Return [X, Y] of the center of cell containing provided text 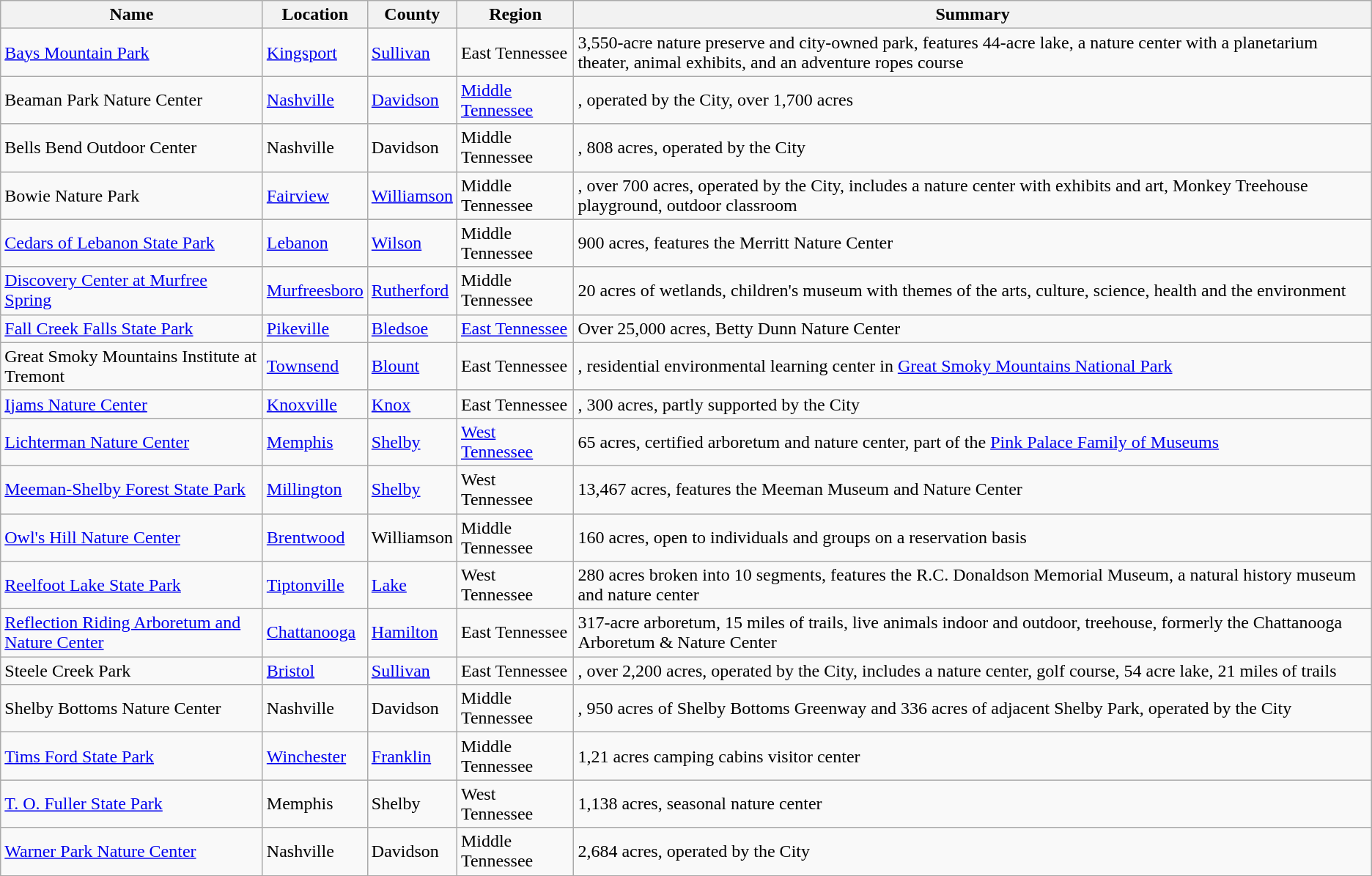
Lebanon [315, 243]
317-acre arboretum, 15 miles of trails, live animals indoor and outdoor, treehouse, formerly the Chattanooga Arboretum & Nature Center [973, 633]
, over 700 acres, operated by the City, includes a nature center with exhibits and art, Monkey Treehouse playground, outdoor classroom [973, 195]
Bristol [315, 671]
Over 25,000 acres, Betty Dunn Nature Center [973, 328]
Chattanooga [315, 633]
Winchester [315, 757]
Knox [412, 404]
Steele Creek Park [132, 671]
, 300 acres, partly supported by the City [973, 404]
13,467 acres, features the Meeman Museum and Nature Center [973, 490]
Reelfoot Lake State Park [132, 585]
Location [315, 15]
Meeman-Shelby Forest State Park [132, 490]
1,21 acres camping cabins visitor center [973, 757]
, residential environmental learning center in Great Smoky Mountains National Park [973, 367]
1,138 acres, seasonal nature center [973, 803]
Region [514, 15]
900 acres, features the Merritt Nature Center [973, 243]
280 acres broken into 10 segments, features the R.C. Donaldson Memorial Museum, a natural history museum and nature center [973, 585]
T. O. Fuller State Park [132, 803]
, 808 acres, operated by the City [973, 148]
Discovery Center at Murfree Spring [132, 290]
Lichterman Nature Center [132, 441]
Blount [412, 367]
Ijams Nature Center [132, 404]
65 acres, certified arboretum and nature center, part of the Pink Palace Family of Museums [973, 441]
Beaman Park Nature Center [132, 100]
Murfreesboro [315, 290]
Bowie Nature Park [132, 195]
Fairview [315, 195]
Knoxville [315, 404]
Warner Park Nature Center [132, 852]
Hamilton [412, 633]
Kingsport [315, 53]
Owl's Hill Nature Center [132, 537]
2,684 acres, operated by the City [973, 852]
20 acres of wetlands, children's museum with themes of the arts, culture, science, health and the environment [973, 290]
Brentwood [315, 537]
, over 2,200 acres, operated by the City, includes a nature center, golf course, 54 acre lake, 21 miles of trails [973, 671]
County [412, 15]
Wilson [412, 243]
, 950 acres of Shelby Bottoms Greenway and 336 acres of adjacent Shelby Park, operated by the City [973, 708]
, operated by the City, over 1,700 acres [973, 100]
Name [132, 15]
Fall Creek Falls State Park [132, 328]
160 acres, open to individuals and groups on a reservation basis [973, 537]
Millington [315, 490]
Reflection Riding Arboretum and Nature Center [132, 633]
Bledsoe [412, 328]
Tiptonville [315, 585]
Bays Mountain Park [132, 53]
Shelby Bottoms Nature Center [132, 708]
Great Smoky Mountains Institute at Tremont [132, 367]
Summary [973, 15]
Townsend [315, 367]
Lake [412, 585]
Tims Ford State Park [132, 757]
Bells Bend Outdoor Center [132, 148]
Cedars of Lebanon State Park [132, 243]
Rutherford [412, 290]
Pikeville [315, 328]
Franklin [412, 757]
